Detect which cell encompasses the target text, then output its [x, y] center coordinate. 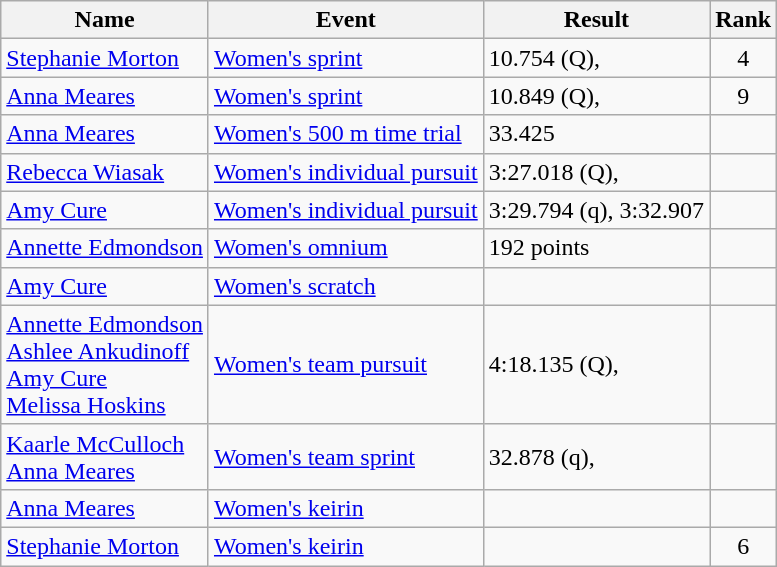
4:18.135 (Q), [596, 364]
9 [744, 96]
3:29.794 (q), 3:32.907 [596, 210]
Women's team pursuit [346, 364]
33.425 [596, 134]
32.878 (q), [596, 456]
Women's team sprint [346, 456]
Annette EdmondsonAshlee AnkudinoffAmy CureMelissa Hoskins [105, 364]
Rebecca Wiasak [105, 172]
Kaarle McCullochAnna Meares [105, 456]
3:27.018 (Q), [596, 172]
Name [105, 20]
10.754 (Q), [596, 58]
Result [596, 20]
Annette Edmondson [105, 248]
6 [744, 546]
192 points [596, 248]
Women's omnium [346, 248]
4 [744, 58]
Rank [744, 20]
Women's 500 m time trial [346, 134]
Women's scratch [346, 286]
Event [346, 20]
10.849 (Q), [596, 96]
